Capture the cell that displays the provided text and extract its (x, y) central coordinate. 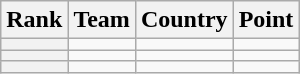
Country (184, 20)
Team (102, 20)
Point (266, 20)
Rank (34, 20)
